Detect which cell encompasses the target text, then output its [X, Y] center coordinate. 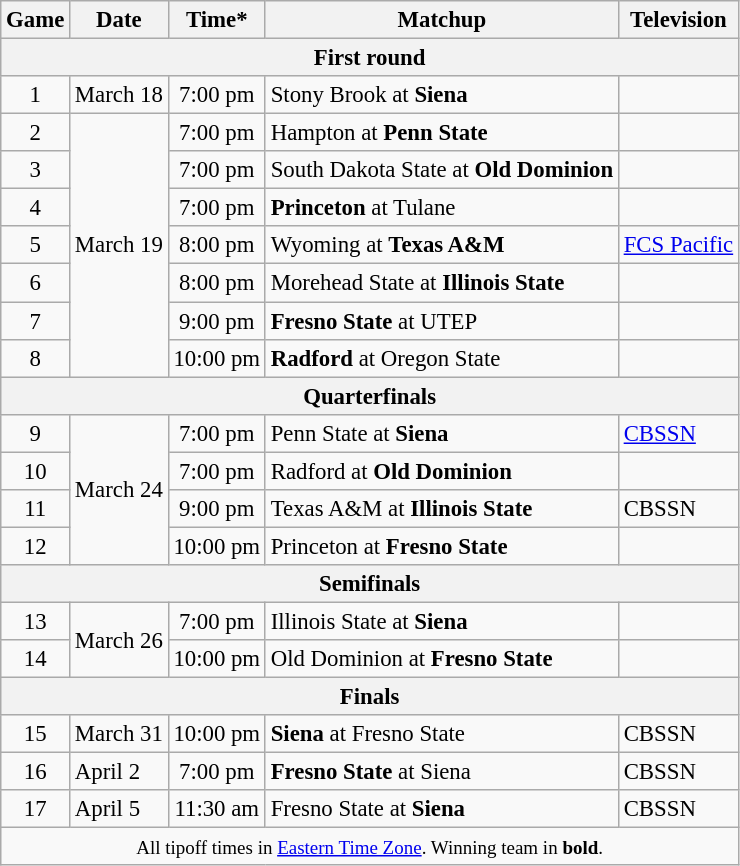
Illinois State at Siena [442, 621]
Princeton at Fresno State [442, 546]
Finals [370, 697]
March 31 [120, 734]
March 24 [120, 489]
March 18 [120, 95]
Date [120, 20]
12 [36, 546]
FCS Pacific [678, 245]
11 [36, 509]
13 [36, 621]
March 26 [120, 640]
Time* [216, 20]
9 [36, 433]
Quarterfinals [370, 396]
Wyoming at Texas A&M [442, 245]
10 [36, 471]
Radford at Old Dominion [442, 471]
14 [36, 659]
6 [36, 283]
Penn State at Siena [442, 433]
8 [36, 358]
South Dakota State at Old Dominion [442, 170]
Television [678, 20]
Princeton at Tulane [442, 208]
Morehead State at Illinois State [442, 283]
15 [36, 734]
April 2 [120, 772]
Fresno State at UTEP [442, 321]
Old Dominion at Fresno State [442, 659]
17 [36, 809]
All tipoff times in Eastern Time Zone. Winning team in bold. [370, 847]
Hampton at Penn State [442, 133]
Game [36, 20]
4 [36, 208]
First round [370, 58]
1 [36, 95]
5 [36, 245]
Matchup [442, 20]
7 [36, 321]
Semifinals [370, 584]
Radford at Oregon State [442, 358]
Stony Brook at Siena [442, 95]
Texas A&M at Illinois State [442, 509]
Siena at Fresno State [442, 734]
3 [36, 170]
16 [36, 772]
April 5 [120, 809]
11:30 am [216, 809]
March 19 [120, 246]
2 [36, 133]
